Scan for the cell matching the given text and deliver its [x, y] coordinate at center. 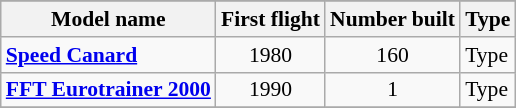
First flight [270, 19]
1 [392, 90]
Model name [108, 19]
FFT Eurotrainer 2000 [108, 90]
Speed Canard [108, 55]
160 [392, 55]
1990 [270, 90]
Number built [392, 19]
1980 [270, 55]
